Return the (x, y) coordinate for the center point of the cell that contains the specified text.  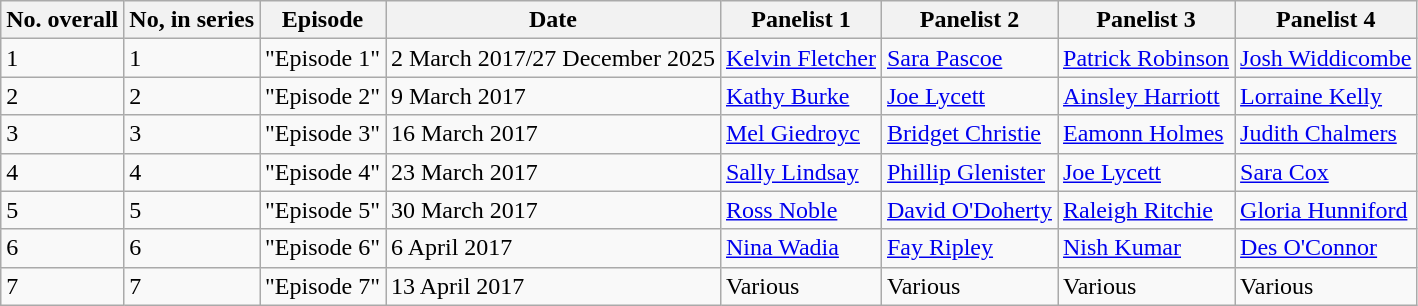
David O'Doherty (969, 210)
Panelist 1 (800, 20)
"Episode 5" (323, 210)
Judith Chalmers (1326, 134)
30 March 2017 (554, 210)
Des O'Connor (1326, 248)
6 April 2017 (554, 248)
Panelist 2 (969, 20)
"Episode 6" (323, 248)
"Episode 4" (323, 172)
No. overall (62, 20)
"Episode 1" (323, 58)
Kelvin Fletcher (800, 58)
Sara Cox (1326, 172)
Lorraine Kelly (1326, 96)
Phillip Glenister (969, 172)
Mel Giedroyc (800, 134)
"Episode 7" (323, 286)
Bridget Christie (969, 134)
9 March 2017 (554, 96)
Gloria Hunniford (1326, 210)
"Episode 2" (323, 96)
Episode (323, 20)
Sara Pascoe (969, 58)
Ainsley Harriott (1146, 96)
Sally Lindsay (800, 172)
Eamonn Holmes (1146, 134)
Fay Ripley (969, 248)
No, in series (192, 20)
Patrick Robinson (1146, 58)
Raleigh Ritchie (1146, 210)
2 March 2017/27 December 2025 (554, 58)
16 March 2017 (554, 134)
Panelist 3 (1146, 20)
23 March 2017 (554, 172)
Panelist 4 (1326, 20)
Josh Widdicombe (1326, 58)
Nish Kumar (1146, 248)
Date (554, 20)
Kathy Burke (800, 96)
Ross Noble (800, 210)
13 April 2017 (554, 286)
Nina Wadia (800, 248)
"Episode 3" (323, 134)
